Pinpoint the cell where the given text exists, returning its (X, Y) midpoint coordinate. 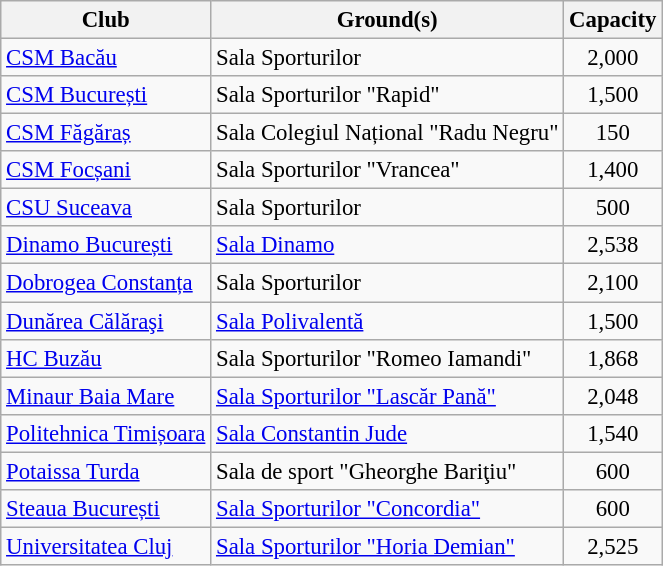
2,000 (613, 58)
CSU Suceava (106, 208)
Sala Sporturilor "Horia Demian" (388, 546)
Dunărea Călăraşi (106, 321)
1,400 (613, 170)
CSM Făgăraș (106, 133)
1,540 (613, 433)
Universitatea Cluj (106, 546)
1,868 (613, 358)
CSM București (106, 95)
Sala Colegiul Național "Radu Negru" (388, 133)
Ground(s) (388, 20)
CSM Bacău (106, 58)
Sala Sporturilor "Lascăr Pană" (388, 396)
Sala Sporturilor "Vrancea" (388, 170)
Minaur Baia Mare (106, 396)
Sala Dinamo (388, 245)
Sala Sporturilor "Concordia" (388, 509)
Club (106, 20)
Capacity (613, 20)
Sala Constantin Jude (388, 433)
Potaissa Turda (106, 471)
2,525 (613, 546)
2,538 (613, 245)
2,048 (613, 396)
150 (613, 133)
Politehnica Timișoara (106, 433)
Sala Polivalentă (388, 321)
Sala Sporturilor "Rapid" (388, 95)
Sala Sporturilor "Romeo Iamandi" (388, 358)
2,100 (613, 283)
HC Buzău (106, 358)
Dinamo București (106, 245)
CSM Focșani (106, 170)
Steaua București (106, 509)
Sala de sport "Gheorghe Bariţiu" (388, 471)
500 (613, 208)
Dobrogea Constanța (106, 283)
